Search for the cell housing the specified text and yield its (X, Y) center coordinate. 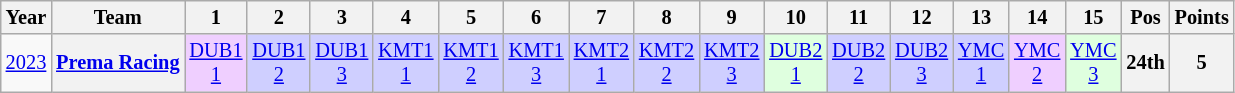
10 (796, 17)
24th (1145, 63)
Points (1202, 17)
2 (278, 17)
YMC3 (1093, 63)
9 (732, 17)
7 (602, 17)
KMT11 (406, 63)
DUB22 (858, 63)
15 (1093, 17)
3 (342, 17)
Year (26, 17)
8 (666, 17)
13 (981, 17)
DUB21 (796, 63)
6 (536, 17)
DUB13 (342, 63)
12 (922, 17)
DUB23 (922, 63)
KMT21 (602, 63)
1 (216, 17)
2023 (26, 63)
KMT12 (470, 63)
Prema Racing (118, 63)
DUB11 (216, 63)
YMC2 (1037, 63)
14 (1037, 17)
11 (858, 17)
KMT22 (666, 63)
KMT23 (732, 63)
4 (406, 17)
KMT13 (536, 63)
YMC1 (981, 63)
Pos (1145, 17)
Team (118, 17)
DUB12 (278, 63)
